Detect which cell encompasses the target text, then output its [X, Y] center coordinate. 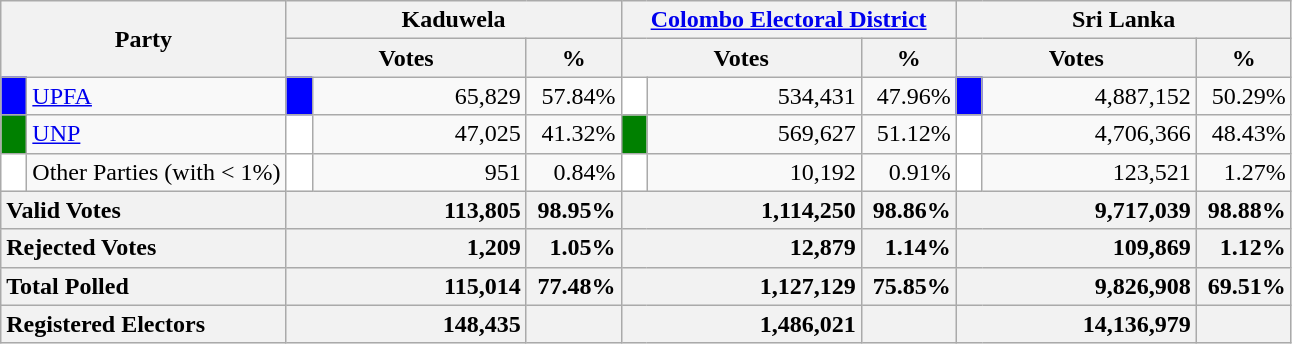
4,887,152 [1089, 96]
47.96% [908, 96]
1,127,129 [741, 286]
1.12% [1244, 248]
98.88% [1244, 210]
12,879 [741, 248]
48.43% [1244, 134]
569,627 [754, 134]
Total Polled [144, 286]
Registered Electors [144, 324]
0.91% [908, 172]
Other Parties (with < 1%) [156, 172]
65,829 [419, 96]
0.84% [574, 172]
1.27% [1244, 172]
98.86% [908, 210]
98.95% [574, 210]
9,826,908 [1076, 286]
57.84% [574, 96]
148,435 [406, 324]
Kaduwela [454, 20]
1,209 [406, 248]
51.12% [908, 134]
109,869 [1076, 248]
41.32% [574, 134]
69.51% [1244, 286]
UNP [156, 134]
50.29% [1244, 96]
951 [419, 172]
Sri Lanka [1124, 20]
113,805 [406, 210]
123,521 [1089, 172]
Rejected Votes [144, 248]
534,431 [754, 96]
Colombo Electoral District [788, 20]
115,014 [406, 286]
Party [144, 39]
77.48% [574, 286]
Valid Votes [144, 210]
47,025 [419, 134]
1,486,021 [741, 324]
1,114,250 [741, 210]
1.05% [574, 248]
4,706,366 [1089, 134]
10,192 [754, 172]
14,136,979 [1076, 324]
75.85% [908, 286]
UPFA [156, 96]
1.14% [908, 248]
9,717,039 [1076, 210]
